From the cell containing the given text, extract its center point as (x, y) coordinate. 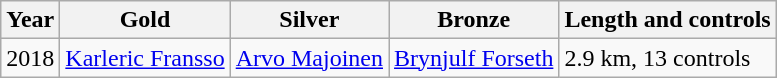
2018 (30, 58)
Length and controls (668, 20)
Arvo Majoinen (309, 58)
Bronze (474, 20)
Karleric Fransso (145, 58)
Year (30, 20)
Brynjulf Forseth (474, 58)
Silver (309, 20)
2.9 km, 13 controls (668, 58)
Gold (145, 20)
